Detect which cell encompasses the target text, then output its (X, Y) center coordinate. 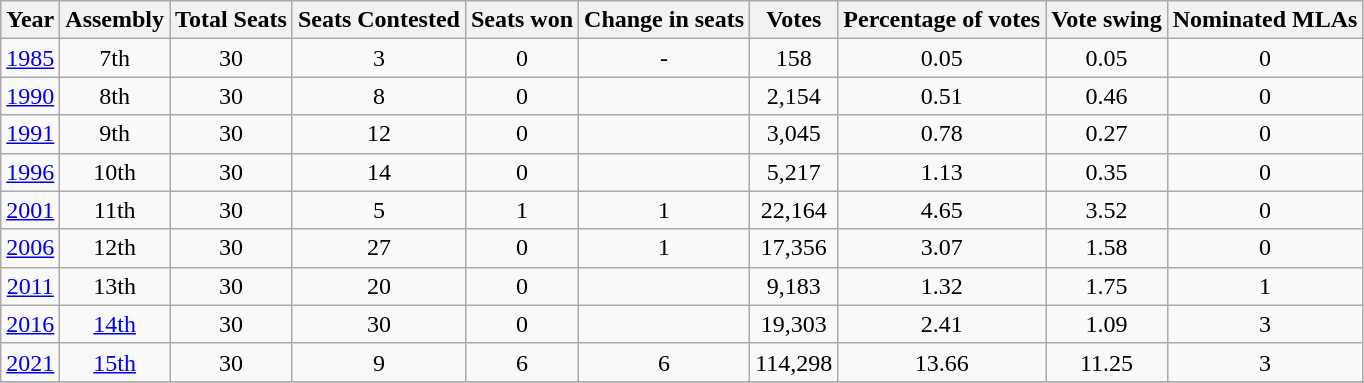
7th (115, 58)
22,164 (794, 210)
14th (115, 324)
19,303 (794, 324)
2021 (30, 362)
2011 (30, 286)
5,217 (794, 172)
3.07 (942, 248)
1.13 (942, 172)
8th (115, 96)
11th (115, 210)
10th (115, 172)
0.46 (1107, 96)
4.65 (942, 210)
158 (794, 58)
14 (378, 172)
3,045 (794, 134)
Percentage of votes (942, 20)
0.35 (1107, 172)
5 (378, 210)
9th (115, 134)
20 (378, 286)
0.78 (942, 134)
Votes (794, 20)
1.75 (1107, 286)
1996 (30, 172)
1.09 (1107, 324)
3.52 (1107, 210)
9 (378, 362)
1990 (30, 96)
27 (378, 248)
1.32 (942, 286)
9,183 (794, 286)
Vote swing (1107, 20)
2,154 (794, 96)
0.27 (1107, 134)
Year (30, 20)
2.41 (942, 324)
Seats won (522, 20)
15th (115, 362)
12th (115, 248)
13.66 (942, 362)
11.25 (1107, 362)
Change in seats (664, 20)
12 (378, 134)
- (664, 58)
Seats Contested (378, 20)
17,356 (794, 248)
114,298 (794, 362)
1.58 (1107, 248)
0.51 (942, 96)
2016 (30, 324)
2006 (30, 248)
Total Seats (232, 20)
1985 (30, 58)
Nominated MLAs (1265, 20)
13th (115, 286)
8 (378, 96)
1991 (30, 134)
2001 (30, 210)
Assembly (115, 20)
